Extract the [X, Y] coordinate from the center of the cell holding the provided text.  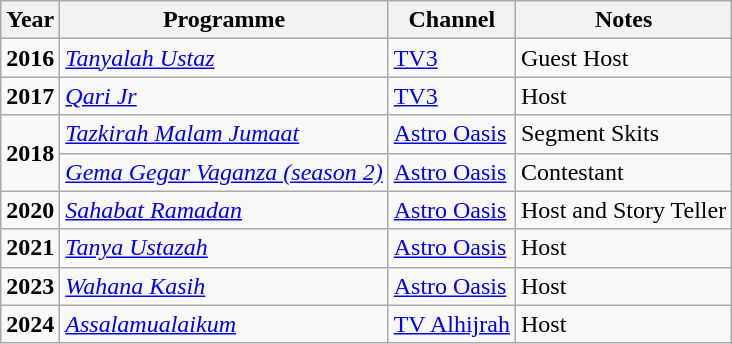
2021 [30, 248]
Assalamualaikum [224, 324]
Tanyalah Ustaz [224, 58]
2018 [30, 153]
Tazkirah Malam Jumaat [224, 134]
Year [30, 20]
Wahana Kasih [224, 286]
Gema Gegar Vaganza (season 2) [224, 172]
2023 [30, 286]
Tanya Ustazah [224, 248]
2016 [30, 58]
Contestant [623, 172]
Segment Skits [623, 134]
2020 [30, 210]
Programme [224, 20]
2024 [30, 324]
Channel [452, 20]
Host and Story Teller [623, 210]
TV Alhijrah [452, 324]
Notes [623, 20]
Qari Jr [224, 96]
Guest Host [623, 58]
2017 [30, 96]
Sahabat Ramadan [224, 210]
